Return [X, Y] of the center of cell containing provided text 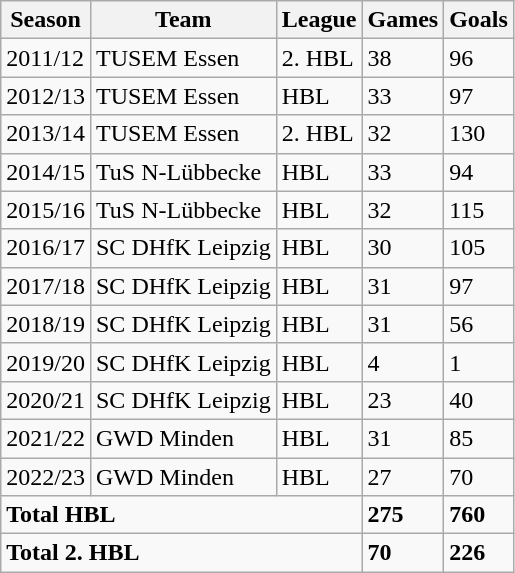
56 [479, 324]
Games [403, 20]
2017/18 [46, 286]
105 [479, 248]
2019/20 [46, 362]
38 [403, 58]
League [319, 20]
2022/23 [46, 477]
2018/19 [46, 324]
23 [403, 400]
Goals [479, 20]
Season [46, 20]
275 [403, 515]
2020/21 [46, 400]
130 [479, 134]
96 [479, 58]
94 [479, 172]
760 [479, 515]
1 [479, 362]
2012/13 [46, 96]
4 [403, 362]
85 [479, 438]
40 [479, 400]
Team [183, 20]
2021/22 [46, 438]
115 [479, 210]
2015/16 [46, 210]
2013/14 [46, 134]
Total HBL [182, 515]
30 [403, 248]
Total 2. HBL [182, 553]
27 [403, 477]
226 [479, 553]
2014/15 [46, 172]
2016/17 [46, 248]
2011/12 [46, 58]
